Output the [x, y] coordinate of the center of the cell containing the given text.  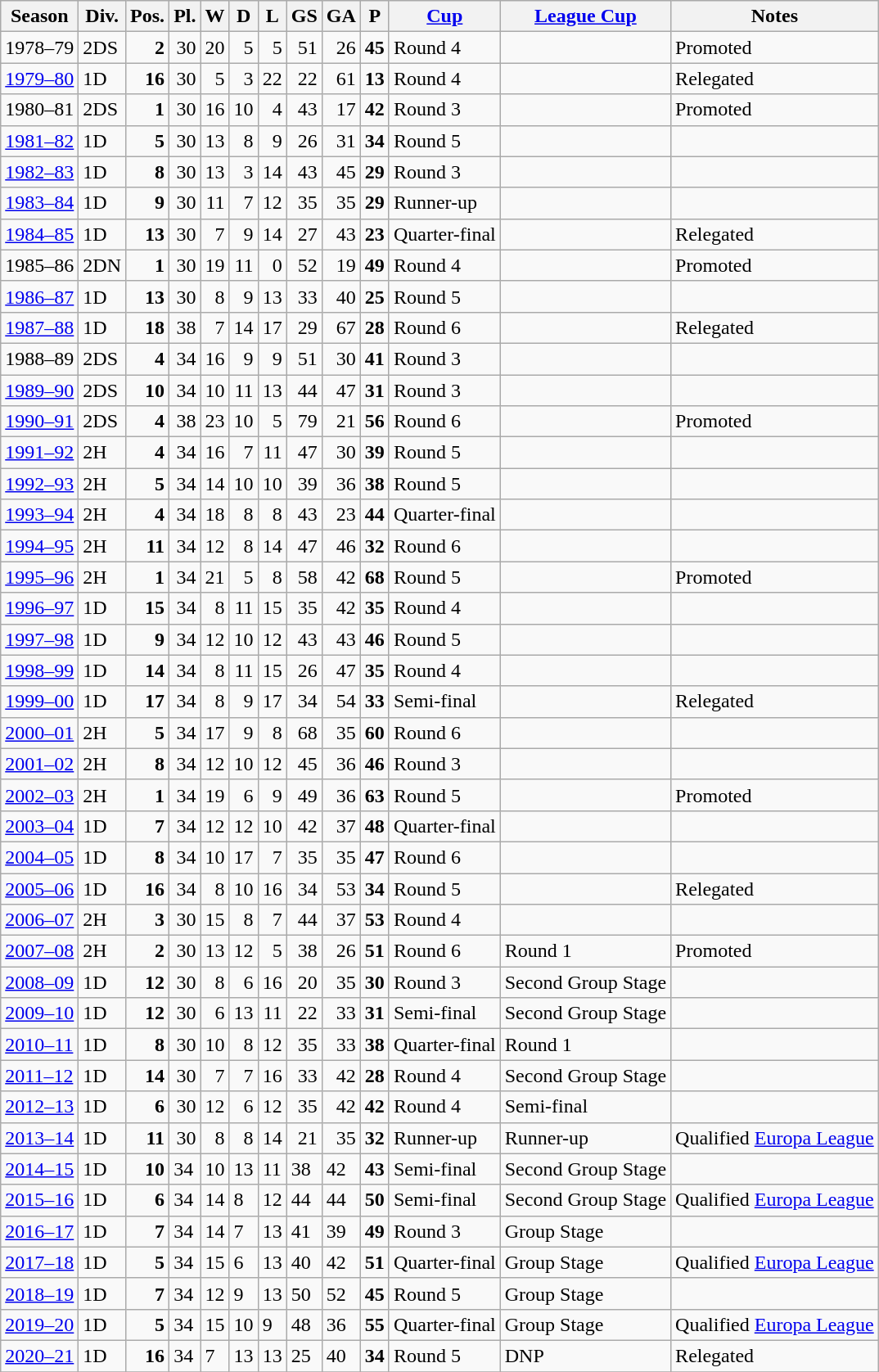
Season [39, 16]
1999–00 [39, 702]
1982–83 [39, 172]
1980–81 [39, 110]
D [244, 16]
2013–14 [39, 1138]
1993–94 [39, 515]
1995–96 [39, 577]
2006–07 [39, 920]
1987–88 [39, 327]
GA [340, 16]
1981–82 [39, 141]
2002–03 [39, 795]
1997–98 [39, 639]
1998–99 [39, 670]
Notes [775, 16]
2005–06 [39, 888]
2011–12 [39, 1076]
1989–90 [39, 390]
2012–13 [39, 1107]
1979–80 [39, 79]
2009–10 [39, 1013]
1986–87 [39, 296]
54 [340, 702]
2015–16 [39, 1200]
2008–09 [39, 982]
0 [272, 265]
67 [340, 327]
61 [340, 79]
Div. [102, 16]
79 [304, 422]
2018–19 [39, 1293]
1988–89 [39, 359]
1978–79 [39, 47]
2020–21 [39, 1356]
1991–92 [39, 453]
55 [375, 1325]
63 [375, 795]
2010–11 [39, 1045]
2DN [102, 265]
DNP [585, 1356]
2003–04 [39, 826]
1992–93 [39, 484]
2007–08 [39, 951]
60 [375, 733]
2017–18 [39, 1262]
GS [304, 16]
W [214, 16]
2014–15 [39, 1169]
Pos. [147, 16]
58 [304, 577]
2016–17 [39, 1231]
2001–02 [39, 764]
League Cup [585, 16]
1996–97 [39, 608]
1985–86 [39, 265]
1983–84 [39, 203]
1990–91 [39, 422]
1994–95 [39, 546]
Pl. [185, 16]
2000–01 [39, 733]
P [375, 16]
2019–20 [39, 1325]
56 [375, 422]
1984–85 [39, 234]
27 [304, 234]
Cup [444, 16]
2004–05 [39, 857]
L [272, 16]
